Determine the (X, Y) coordinate at the center of the cell enclosing the given text.  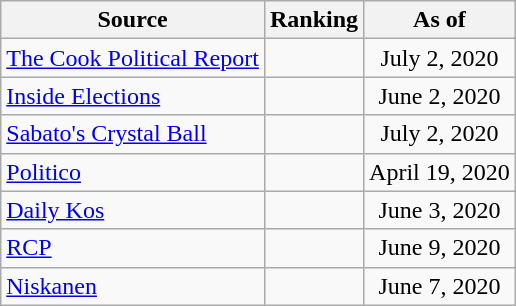
Inside Elections (133, 96)
June 3, 2020 (440, 210)
As of (440, 20)
Daily Kos (133, 210)
Sabato's Crystal Ball (133, 134)
Politico (133, 172)
RCP (133, 248)
Ranking (314, 20)
Niskanen (133, 286)
June 2, 2020 (440, 96)
The Cook Political Report (133, 58)
June 9, 2020 (440, 248)
April 19, 2020 (440, 172)
June 7, 2020 (440, 286)
Source (133, 20)
